Identify which cell holds the provided text, then report its [x, y] central coordinate. 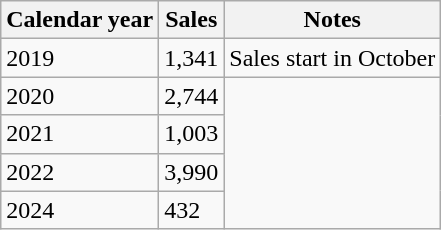
Calendar year [80, 20]
1,003 [192, 134]
432 [192, 210]
Notes [332, 20]
2020 [80, 96]
Sales [192, 20]
3,990 [192, 172]
2019 [80, 58]
2022 [80, 172]
2024 [80, 210]
2,744 [192, 96]
1,341 [192, 58]
2021 [80, 134]
Sales start in October [332, 58]
